For the text-containing cell, return its midpoint in (X, Y) coordinate format. 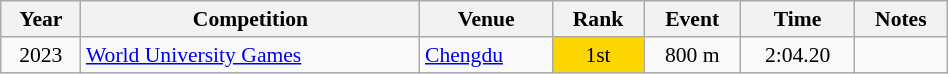
Competition (250, 19)
Time (798, 19)
2:04.20 (798, 55)
Rank (598, 19)
World University Games (250, 55)
Venue (486, 19)
Notes (900, 19)
Chengdu (486, 55)
2023 (41, 55)
1st (598, 55)
800 m (692, 55)
Year (41, 19)
Event (692, 19)
